For the text-containing cell, return its midpoint in (X, Y) coordinate format. 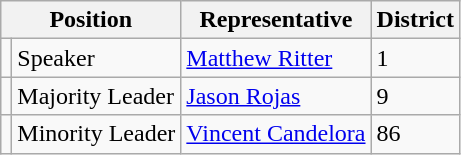
Position (91, 20)
Majority Leader (96, 96)
Minority Leader (96, 134)
Vincent Candelora (276, 134)
District (415, 20)
Speaker (96, 58)
Jason Rojas (276, 96)
Matthew Ritter (276, 58)
Representative (276, 20)
9 (415, 96)
86 (415, 134)
1 (415, 58)
